Extract the [X, Y] coordinate from the center of the cell holding the provided text.  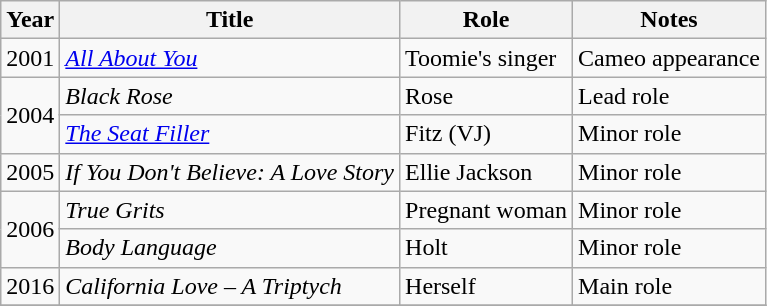
The Seat Filler [230, 134]
2016 [30, 286]
2001 [30, 58]
Holt [486, 248]
Notes [670, 20]
Herself [486, 286]
Pregnant woman [486, 210]
Rose [486, 96]
2006 [30, 229]
Lead role [670, 96]
Title [230, 20]
Fitz (VJ) [486, 134]
Cameo appearance [670, 58]
Black Rose [230, 96]
2005 [30, 172]
If You Don't Believe: A Love Story [230, 172]
All About You [230, 58]
Ellie Jackson [486, 172]
Role [486, 20]
Toomie's singer [486, 58]
True Grits [230, 210]
California Love – A Triptych [230, 286]
Year [30, 20]
Main role [670, 286]
2004 [30, 115]
Body Language [230, 248]
